Identify which cell holds the provided text, then report its (X, Y) central coordinate. 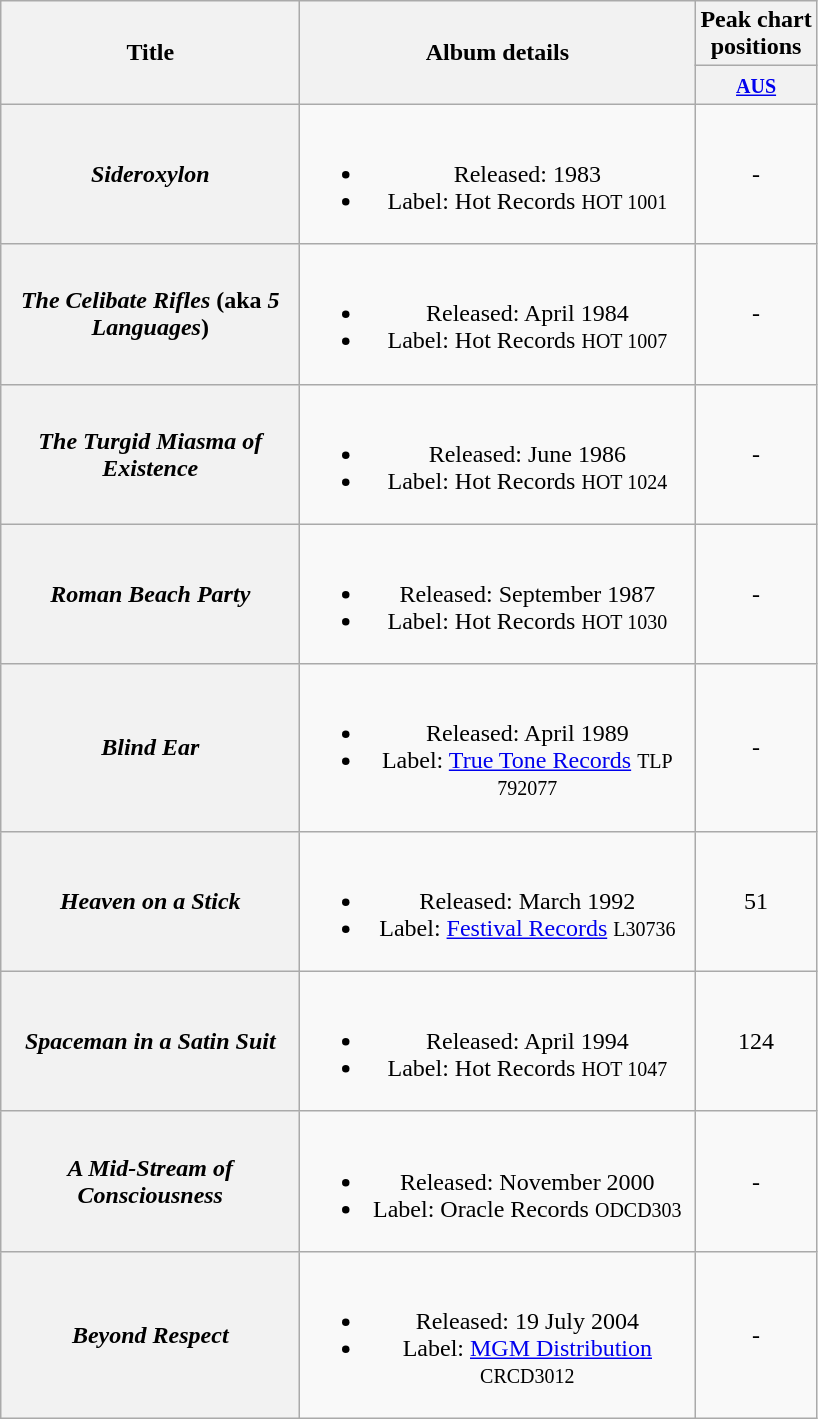
Released: November 2000Label: Oracle Records ODCD303 (498, 1181)
Released: April 1989Label: True Tone Records TLP 792077 (498, 748)
Released: April 1984Label: Hot Records HOT 1007 (498, 314)
Released: 19 July 2004Label: MGM Distribution CRCD3012 (498, 1334)
A Mid-Stream of Consciousness (150, 1181)
Peak chartpositions (756, 34)
Title (150, 52)
Spaceman in a Satin Suit (150, 1041)
Released: June 1986Label: Hot Records HOT 1024 (498, 454)
Heaven on a Stick (150, 901)
Roman Beach Party (150, 594)
The Celibate Rifles (aka 5 Languages) (150, 314)
Released: September 1987Label: Hot Records HOT 1030 (498, 594)
Blind Ear (150, 748)
Beyond Respect (150, 1334)
Sideroxylon (150, 174)
Album details (498, 52)
51 (756, 901)
AUS (756, 85)
Released: March 1992Label: Festival Records L30736 (498, 901)
Released: 1983Label: Hot Records HOT 1001 (498, 174)
The Turgid Miasma of Existence (150, 454)
124 (756, 1041)
Released: April 1994Label: Hot Records HOT 1047 (498, 1041)
